For the text-containing cell, return its midpoint in [x, y] coordinate format. 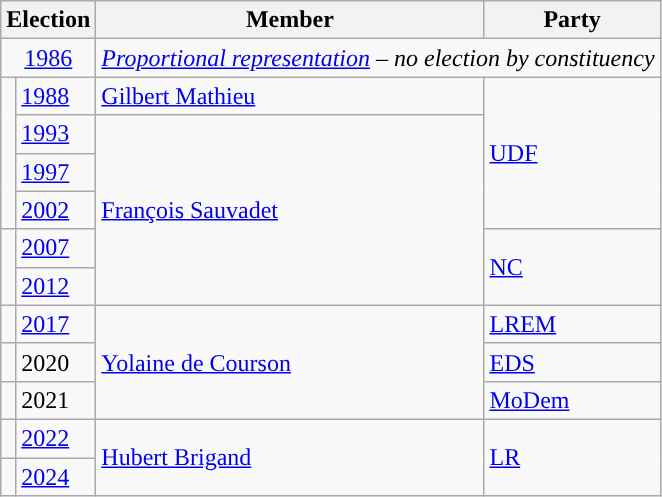
2024 [56, 477]
2002 [56, 210]
2020 [56, 362]
2017 [56, 324]
1986 [48, 58]
Member [290, 20]
Party [572, 20]
LREM [572, 324]
Yolaine de Courson [290, 362]
François Sauvadet [290, 210]
2022 [56, 438]
2012 [56, 286]
Proportional representation – no election by constituency [378, 58]
Gilbert Mathieu [290, 96]
MoDem [572, 400]
Hubert Brigand [290, 457]
LR [572, 457]
2007 [56, 248]
1997 [56, 172]
Election [48, 20]
2021 [56, 400]
1993 [56, 134]
UDF [572, 153]
NC [572, 267]
1988 [56, 96]
EDS [572, 362]
